Return the (X, Y) coordinate for the center point of the cell that contains the specified text.  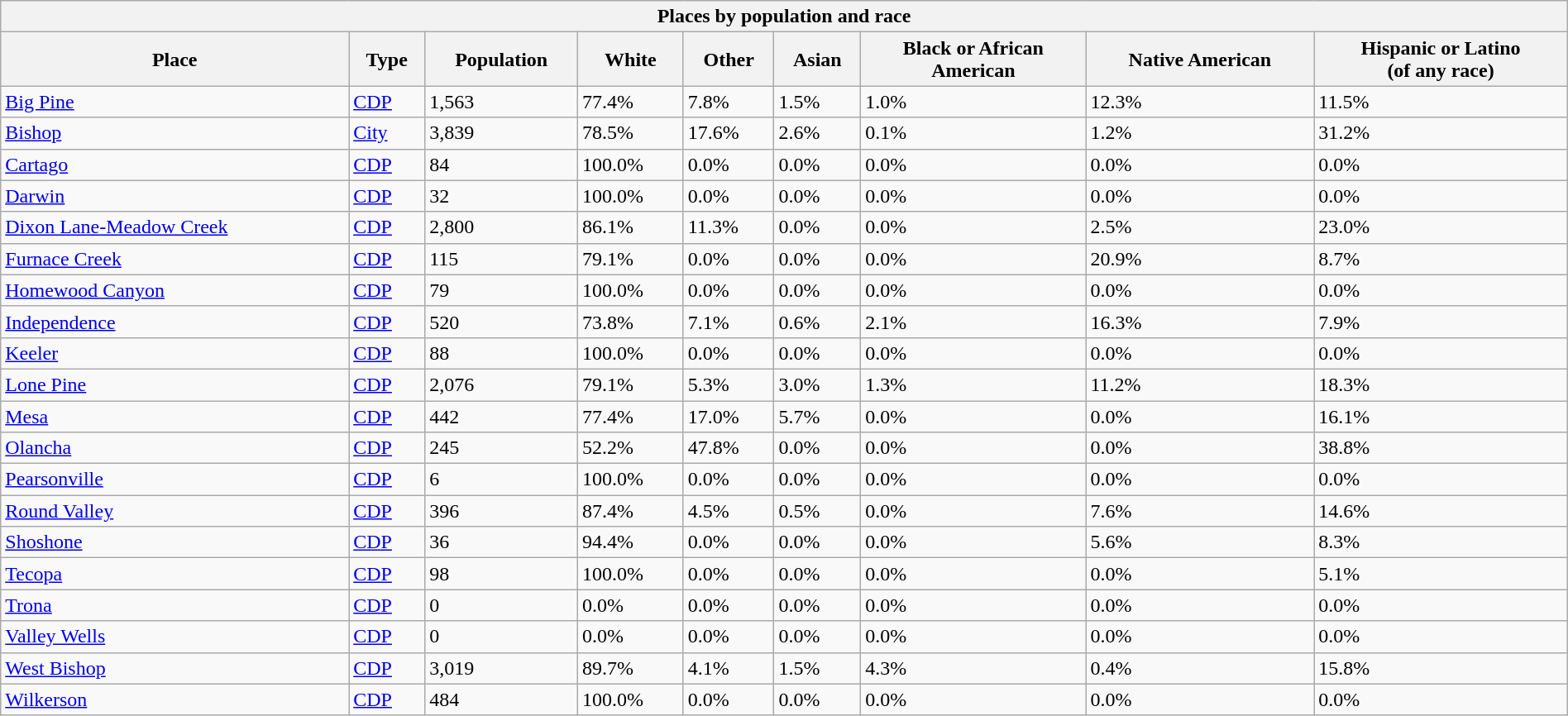
Tecopa (175, 574)
Trona (175, 605)
Asian (817, 60)
1.0% (973, 102)
0.6% (817, 322)
Place (175, 60)
38.8% (1441, 448)
Pearsonville (175, 480)
Black or AfricanAmerican (973, 60)
Wilkerson (175, 699)
115 (501, 259)
Furnace Creek (175, 259)
5.3% (729, 384)
87.4% (631, 511)
Hispanic or Latino(of any race) (1441, 60)
7.6% (1200, 511)
Big Pine (175, 102)
Dixon Lane-Meadow Creek (175, 227)
73.8% (631, 322)
17.6% (729, 133)
5.7% (817, 416)
3,019 (501, 668)
15.8% (1441, 668)
11.3% (729, 227)
5.1% (1441, 574)
Native American (1200, 60)
Independence (175, 322)
88 (501, 353)
3,839 (501, 133)
2.1% (973, 322)
7.8% (729, 102)
Places by population and race (784, 17)
White (631, 60)
14.6% (1441, 511)
47.8% (729, 448)
245 (501, 448)
31.2% (1441, 133)
0.1% (973, 133)
396 (501, 511)
16.3% (1200, 322)
7.9% (1441, 322)
1.3% (973, 384)
7.1% (729, 322)
0.4% (1200, 668)
Keeler (175, 353)
Mesa (175, 416)
4.3% (973, 668)
2,076 (501, 384)
0.5% (817, 511)
442 (501, 416)
6 (501, 480)
17.0% (729, 416)
18.3% (1441, 384)
20.9% (1200, 259)
City (387, 133)
32 (501, 196)
78.5% (631, 133)
Darwin (175, 196)
1,563 (501, 102)
11.2% (1200, 384)
8.3% (1441, 542)
23.0% (1441, 227)
Homewood Canyon (175, 290)
98 (501, 574)
Population (501, 60)
Cartago (175, 165)
2,800 (501, 227)
4.1% (729, 668)
Type (387, 60)
Bishop (175, 133)
36 (501, 542)
Round Valley (175, 511)
484 (501, 699)
520 (501, 322)
94.4% (631, 542)
Olancha (175, 448)
Shoshone (175, 542)
3.0% (817, 384)
2.6% (817, 133)
11.5% (1441, 102)
2.5% (1200, 227)
Other (729, 60)
12.3% (1200, 102)
4.5% (729, 511)
Valley Wells (175, 637)
8.7% (1441, 259)
West Bishop (175, 668)
89.7% (631, 668)
1.2% (1200, 133)
Lone Pine (175, 384)
5.6% (1200, 542)
79 (501, 290)
52.2% (631, 448)
84 (501, 165)
16.1% (1441, 416)
86.1% (631, 227)
